Scan for the cell matching the given text and deliver its (X, Y) coordinate at center. 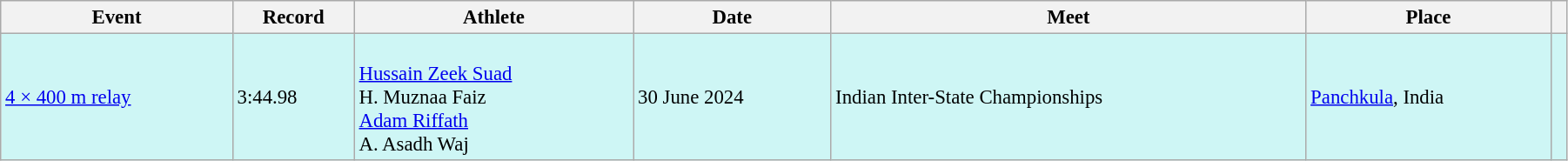
4 × 400 m relay (117, 97)
Place (1429, 17)
Event (117, 17)
Hussain Zeek Suad H. Muznaa FaizAdam RiffathA. Asadh Waj (494, 97)
Panchkula, India (1429, 97)
Record (293, 17)
Meet (1069, 17)
30 June 2024 (733, 97)
Indian Inter-State Championships (1069, 97)
Athlete (494, 17)
3:44.98 (293, 97)
Date (733, 17)
